Return (x, y) of the center of cell containing provided text 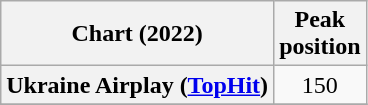
150 (320, 85)
Ukraine Airplay (TopHit) (138, 85)
Chart (2022) (138, 34)
Peakposition (320, 34)
